Return the [X, Y] coordinate for the center point of the cell that contains the specified text.  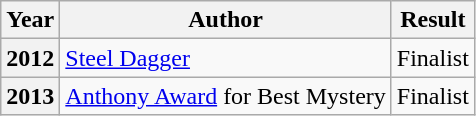
Steel Dagger [226, 58]
2012 [30, 58]
Result [432, 20]
Author [226, 20]
2013 [30, 96]
Year [30, 20]
Anthony Award for Best Mystery [226, 96]
